Locate the cell with the specified text and output its [x, y] center coordinate. 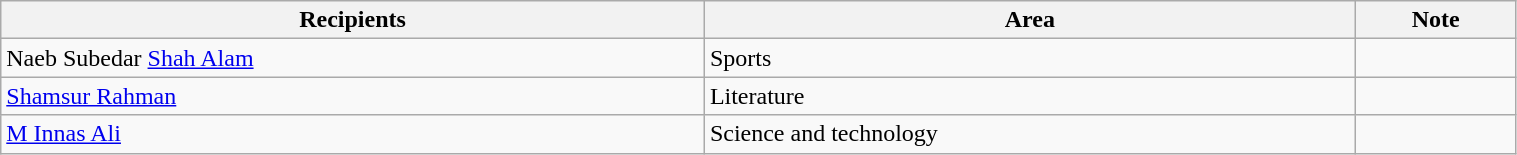
Shamsur Rahman [353, 96]
Naeb Subedar Shah Alam [353, 58]
Area [1030, 20]
Literature [1030, 96]
Science and technology [1030, 134]
Recipients [353, 20]
M Innas Ali [353, 134]
Sports [1030, 58]
Note [1436, 20]
